Capture the cell that displays the provided text and extract its [X, Y] central coordinate. 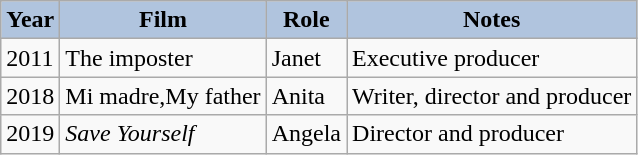
2019 [30, 134]
2018 [30, 96]
Year [30, 20]
Notes [492, 20]
Film [163, 20]
Director and producer [492, 134]
Anita [306, 96]
2011 [30, 58]
Role [306, 20]
Save Yourself [163, 134]
The imposter [163, 58]
Janet [306, 58]
Executive producer [492, 58]
Writer, director and producer [492, 96]
Angela [306, 134]
Mi madre,My father [163, 96]
